Detect which cell encompasses the target text, then output its (x, y) center coordinate. 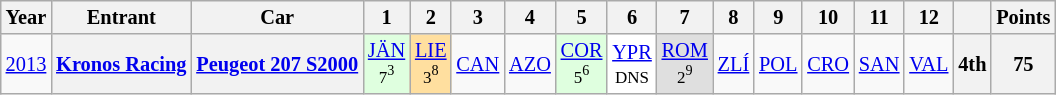
POL (778, 64)
2 (430, 17)
AZO (530, 64)
SAN (879, 64)
ROM29 (685, 64)
11 (879, 17)
COR56 (582, 64)
7 (685, 17)
YPRDNS (632, 64)
9 (778, 17)
2013 (26, 64)
Peugeot 207 S2000 (277, 64)
Entrant (121, 17)
3 (478, 17)
1 (386, 17)
ZLÍ (734, 64)
VAL (928, 64)
CRO (828, 64)
8 (734, 17)
4 (530, 17)
JÄN73 (386, 64)
12 (928, 17)
4th (972, 64)
Year (26, 17)
CAN (478, 64)
Car (277, 17)
Kronos Racing (121, 64)
5 (582, 17)
Points (1023, 17)
LIE38 (430, 64)
75 (1023, 64)
10 (828, 17)
6 (632, 17)
